Extract the (X, Y) coordinate from the center of the cell holding the provided text.  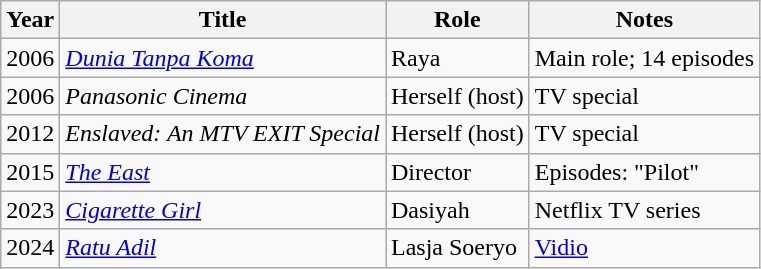
2024 (30, 248)
Director (458, 172)
Title (223, 20)
The East (223, 172)
Main role; 14 episodes (644, 58)
Year (30, 20)
2023 (30, 210)
Raya (458, 58)
Vidio (644, 248)
Episodes: "Pilot" (644, 172)
Panasonic Cinema (223, 96)
Lasja Soeryo (458, 248)
Dunia Tanpa Koma (223, 58)
2012 (30, 134)
Notes (644, 20)
Cigarette Girl (223, 210)
Role (458, 20)
2015 (30, 172)
Netflix TV series (644, 210)
Dasiyah (458, 210)
Ratu Adil (223, 248)
Enslaved: An MTV EXIT Special (223, 134)
